Output the [x, y] coordinate of the center of the cell containing the given text.  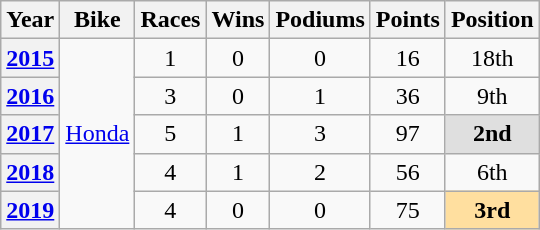
Races [170, 20]
Bike [98, 20]
Wins [238, 20]
2017 [30, 134]
Points [408, 20]
16 [408, 58]
2 [320, 172]
2016 [30, 96]
Position [492, 20]
2018 [30, 172]
2019 [30, 210]
3rd [492, 210]
56 [408, 172]
2015 [30, 58]
75 [408, 210]
Podiums [320, 20]
5 [170, 134]
Honda [98, 134]
6th [492, 172]
9th [492, 96]
Year [30, 20]
97 [408, 134]
2nd [492, 134]
36 [408, 96]
18th [492, 58]
